Identify which cell holds the provided text, then report its (x, y) central coordinate. 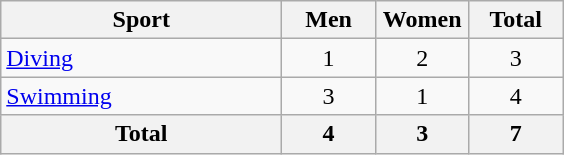
Diving (142, 58)
Women (422, 20)
7 (516, 134)
Swimming (142, 96)
Men (329, 20)
Sport (142, 20)
2 (422, 58)
